Return the [X, Y] coordinate for the center point of the cell that contains the specified text.  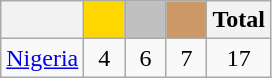
7 [186, 58]
Nigeria [42, 58]
Total [239, 20]
6 [146, 58]
4 [104, 58]
17 [239, 58]
